Search for the cell housing the specified text and yield its (x, y) center coordinate. 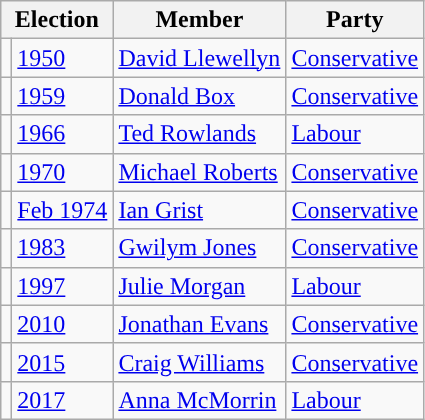
1983 (62, 248)
Feb 1974 (62, 210)
1966 (62, 134)
Ian Grist (200, 210)
Ted Rowlands (200, 134)
1997 (62, 286)
Election (57, 20)
Member (200, 20)
2017 (62, 400)
1959 (62, 96)
Gwilym Jones (200, 248)
Jonathan Evans (200, 324)
Anna McMorrin (200, 400)
1970 (62, 172)
Donald Box (200, 96)
Party (355, 20)
Julie Morgan (200, 286)
2010 (62, 324)
2015 (62, 362)
Craig Williams (200, 362)
1950 (62, 58)
Michael Roberts (200, 172)
David Llewellyn (200, 58)
